Pinpoint the cell where the given text exists, returning its (x, y) midpoint coordinate. 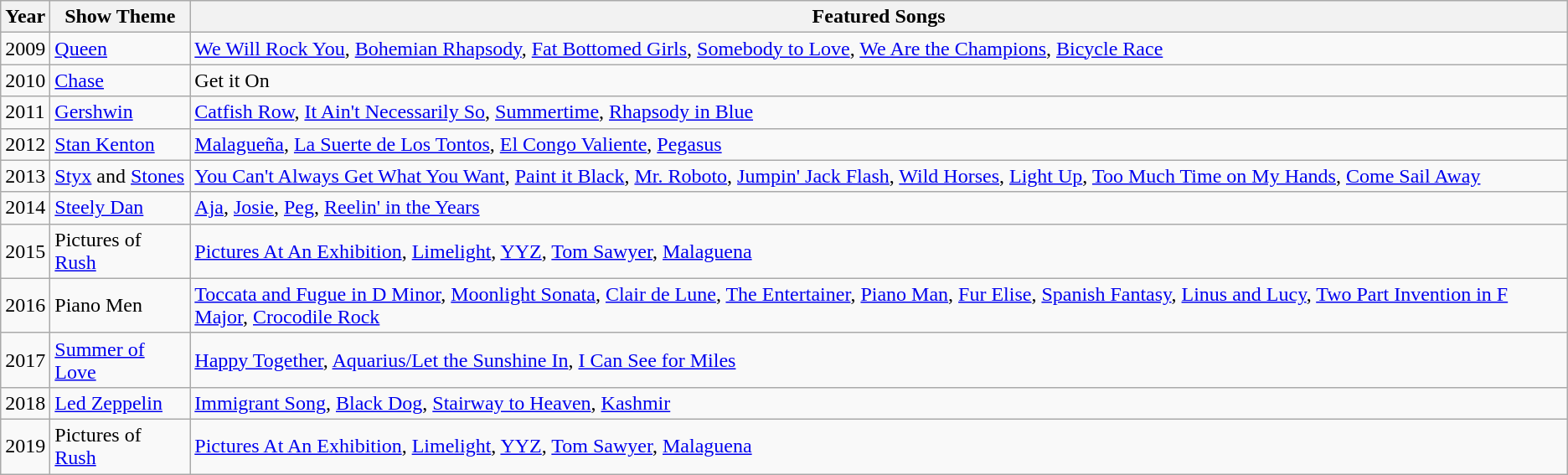
Chase (121, 80)
2012 (25, 144)
Year (25, 17)
Gershwin (121, 112)
Happy Together, Aquarius/Let the Sunshine In, I Can See for Miles (879, 360)
2016 (25, 305)
Queen (121, 49)
2018 (25, 403)
Steely Dan (121, 208)
Piano Men (121, 305)
2015 (25, 251)
Get it On (879, 80)
2011 (25, 112)
Led Zeppelin (121, 403)
2017 (25, 360)
Stan Kenton (121, 144)
Immigrant Song, Black Dog, Stairway to Heaven, Kashmir (879, 403)
2013 (25, 176)
2019 (25, 446)
Aja, Josie, Peg, Reelin' in the Years (879, 208)
Malagueña, La Suerte de Los Tontos, El Congo Valiente, Pegasus (879, 144)
2014 (25, 208)
2010 (25, 80)
You Can't Always Get What You Want, Paint it Black, Mr. Roboto, Jumpin' Jack Flash, Wild Horses, Light Up, Too Much Time on My Hands, Come Sail Away (879, 176)
Styx and Stones (121, 176)
Featured Songs (879, 17)
We Will Rock You, Bohemian Rhapsody, Fat Bottomed Girls, Somebody to Love, We Are the Champions, Bicycle Race (879, 49)
Catfish Row, It Ain't Necessarily So, Summertime, Rhapsody in Blue (879, 112)
Show Theme (121, 17)
2009 (25, 49)
Summer of Love (121, 360)
